Output the [X, Y] coordinate of the center of the cell containing the given text.  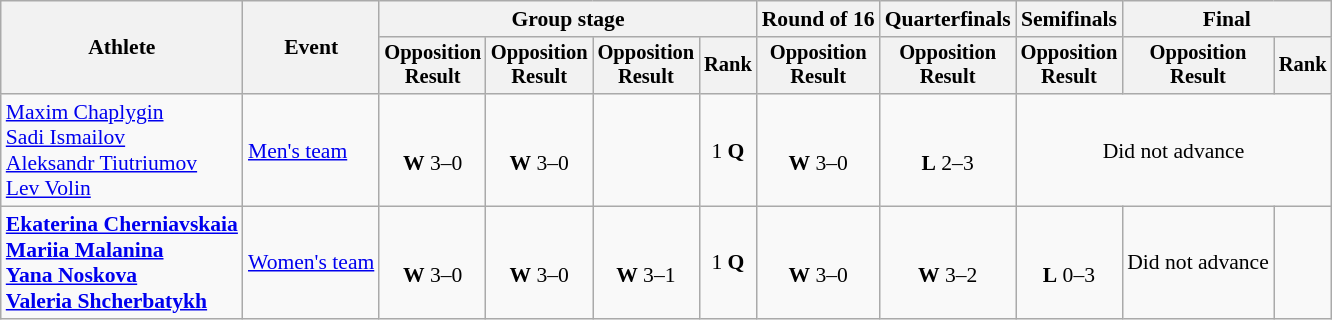
Round of 16 [818, 19]
W 3–1 [646, 263]
Semifinals [1070, 19]
Final [1226, 19]
Maxim ChaplyginSadi IsmailovAleksandr TiutriumovLev Volin [122, 150]
Ekaterina CherniavskaiaMariia MalaninaYana NoskovaValeria Shcherbatykh [122, 263]
Group stage [568, 19]
Quarterfinals [948, 19]
L 2–3 [948, 150]
Event [311, 48]
L 0–3 [1070, 263]
W 3–2 [948, 263]
Athlete [122, 48]
Men's team [311, 150]
Women's team [311, 263]
